Scan for the cell matching the given text and deliver its [X, Y] coordinate at center. 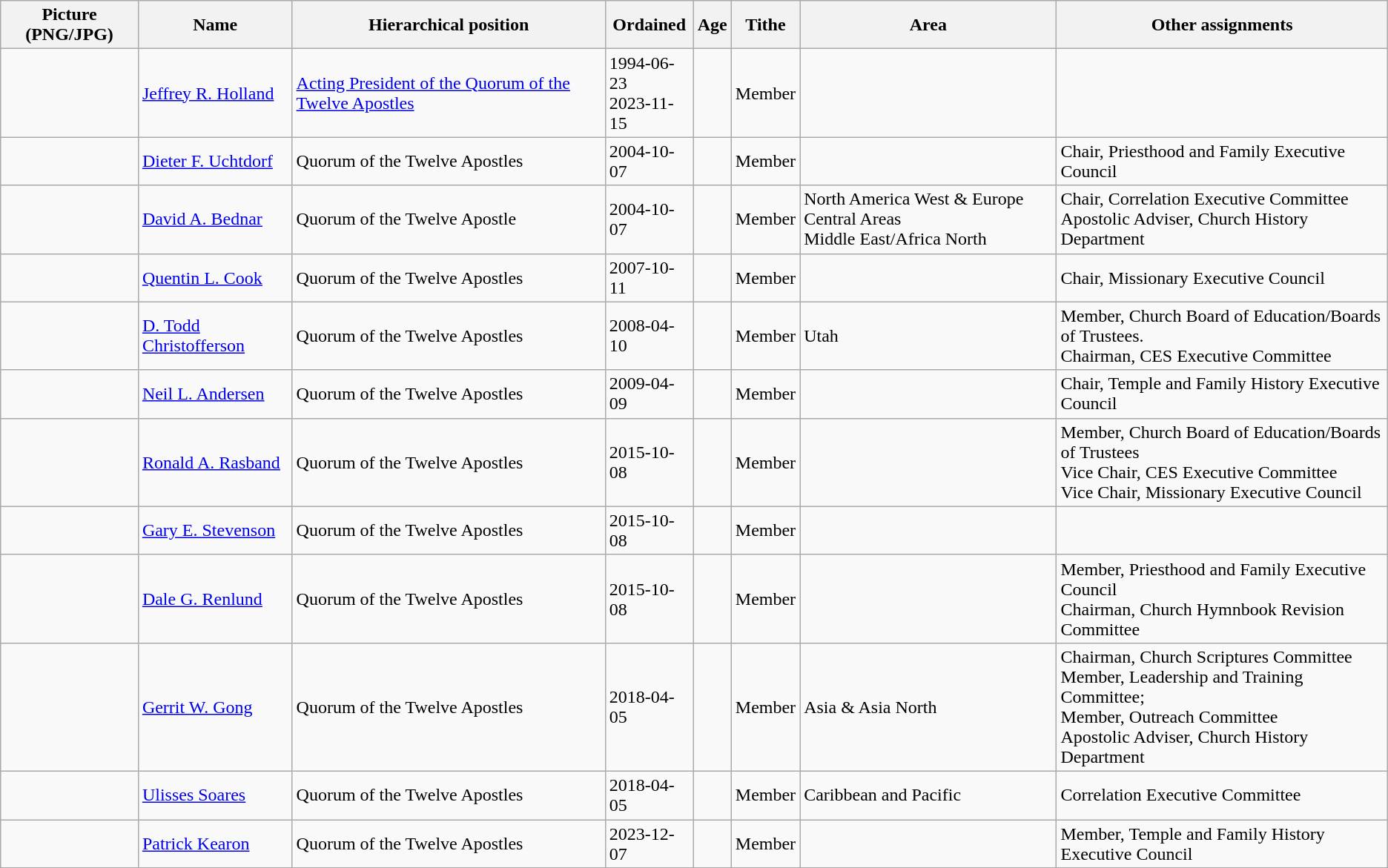
Patrick Kearon [215, 844]
Jeffrey R. Holland [215, 93]
1994-06-232023-11-15 [650, 93]
North America West & Europe Central AreasMiddle East/Africa North [928, 219]
Neil L. Andersen [215, 394]
2023-12-07 [650, 844]
Member, Priesthood and Family Executive CouncilChairman, Church Hymnbook Revision Committee [1222, 599]
Chair, Temple and Family History Executive Council [1222, 394]
D. Todd Christofferson [215, 336]
Chair, Priesthood and Family Executive Council [1222, 162]
David A. Bednar [215, 219]
Dale G. Renlund [215, 599]
Chair, Missionary Executive Council [1222, 277]
Tithe [765, 25]
Age [712, 25]
Quorum of the Twelve Apostle [449, 219]
Quentin L. Cook [215, 277]
2008-04-10 [650, 336]
Gary E. Stevenson [215, 531]
Other assignments [1222, 25]
Acting President of the Quorum of the Twelve Apostles [449, 93]
Utah [928, 336]
Picture (PNG/JPG) [70, 25]
2007-10-11 [650, 277]
Member, Temple and Family History Executive Council [1222, 844]
Member, Church Board of Education/Boards of TrusteesVice Chair, CES Executive CommitteeVice Chair, Missionary Executive Council [1222, 463]
Member, Church Board of Education/Boards of Trustees.Chairman, CES Executive Committee [1222, 336]
Asia & Asia North [928, 707]
Ulisses Soares [215, 795]
Name [215, 25]
Hierarchical position [449, 25]
Correlation Executive Committee [1222, 795]
Gerrit W. Gong [215, 707]
Dieter F. Uchtdorf [215, 162]
2009-04-09 [650, 394]
Chairman, Church Scriptures CommitteeMember, Leadership and Training Committee;Member, Outreach CommitteeApostolic Adviser, Church History Department [1222, 707]
Ordained [650, 25]
Chair, Correlation Executive CommitteeApostolic Adviser, Church History Department [1222, 219]
Ronald A. Rasband [215, 463]
Area [928, 25]
Caribbean and Pacific [928, 795]
